Capture the cell that displays the provided text and extract its [X, Y] central coordinate. 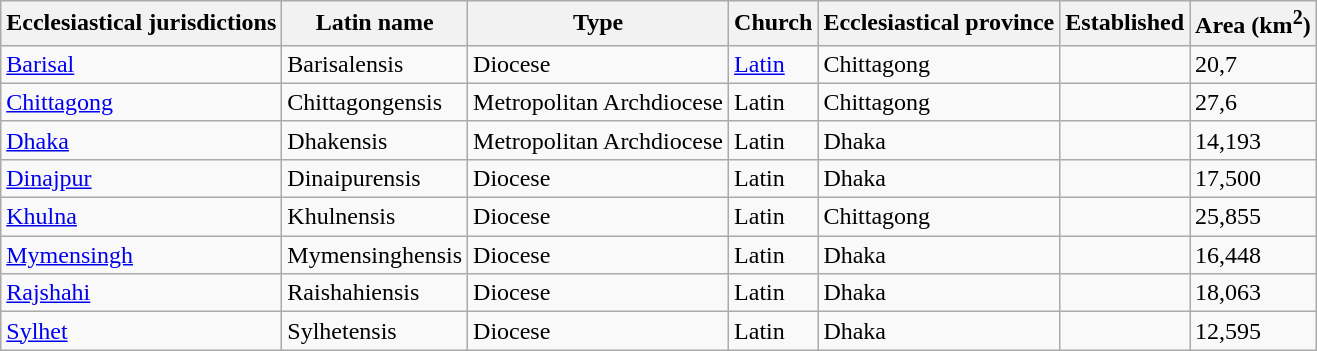
27,6 [1254, 102]
Ecclesiastical province [939, 24]
Church [774, 24]
Mymensingh [142, 255]
Rajshahi [142, 293]
Area (km2) [1254, 24]
Established [1125, 24]
Raishahiensis [375, 293]
16,448 [1254, 255]
25,855 [1254, 217]
Sylhet [142, 331]
17,500 [1254, 178]
Ecclesiastical jurisdictions [142, 24]
Type [598, 24]
20,7 [1254, 64]
Sylhetensis [375, 331]
Barisal [142, 64]
Latin name [375, 24]
Dinajpur [142, 178]
Mymensinghensis [375, 255]
Khulnensis [375, 217]
Barisalensis [375, 64]
18,063 [1254, 293]
Khulna [142, 217]
Chittagongensis [375, 102]
14,193 [1254, 140]
Dinaipurensis [375, 178]
12,595 [1254, 331]
Dhakensis [375, 140]
